Return [X, Y] of the center of cell containing provided text 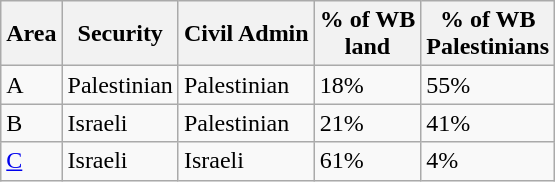
21% [368, 123]
61% [368, 161]
Security [120, 34]
B [32, 123]
C [32, 161]
% of WBland [368, 34]
18% [368, 85]
4% [488, 161]
Area [32, 34]
Civil Admin [246, 34]
A [32, 85]
% of WBPalestinians [488, 34]
55% [488, 85]
41% [488, 123]
